Locate the cell with the specified text and output its [X, Y] center coordinate. 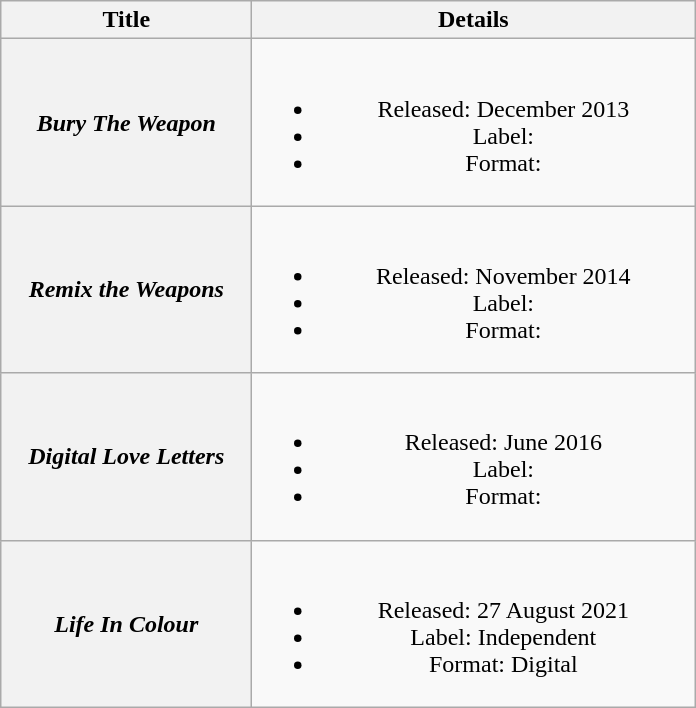
Digital Love Letters [126, 456]
Released: December 2013Label:Format: [474, 122]
Released: June 2016Label:Format: [474, 456]
Bury The Weapon [126, 122]
Released: November 2014Label:Format: [474, 290]
Life In Colour [126, 624]
Remix the Weapons [126, 290]
Details [474, 20]
Title [126, 20]
Released: 27 August 2021Label: IndependentFormat: Digital [474, 624]
